Capture the cell that displays the provided text and extract its [X, Y] central coordinate. 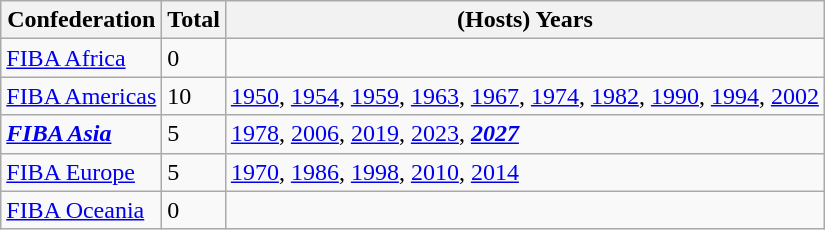
FIBA Americas [82, 96]
1950, 1954, 1959, 1963, 1967, 1974, 1982, 1990, 1994, 2002 [524, 96]
1978, 2006, 2019, 2023, 2027 [524, 134]
(Hosts) Years [524, 20]
Confederation [82, 20]
1970, 1986, 1998, 2010, 2014 [524, 172]
FIBA Oceania [82, 210]
FIBA Africa [82, 58]
FIBA Europe [82, 172]
FIBA Asia [82, 134]
10 [194, 96]
Total [194, 20]
